Provide the (X, Y) coordinate of the cell's center where the given text is located.  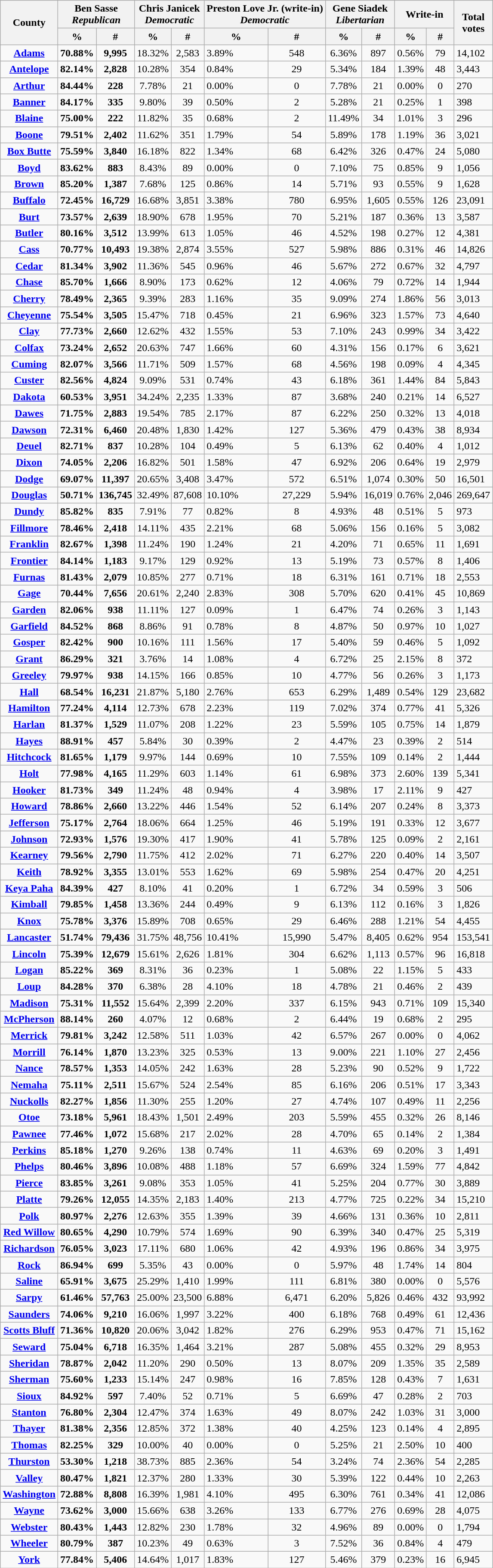
18.06% (153, 823)
14,826 (473, 250)
12.62% (153, 331)
Greeley (29, 675)
6.39% (343, 1232)
1.40% (236, 1199)
1,017 (188, 1560)
230 (188, 1527)
38.73% (153, 1461)
0.54% (410, 691)
3,023 (115, 1248)
785 (188, 413)
495 (297, 1494)
12,055 (115, 1199)
14.35% (153, 1199)
2,240 (188, 593)
4.66% (343, 1216)
380 (379, 1281)
620 (379, 593)
446 (188, 806)
12.58% (153, 1036)
4,640 (473, 315)
12.82% (153, 1527)
3.22% (236, 1314)
11.82% (153, 118)
3,677 (473, 823)
1.90% (236, 839)
2,553 (473, 577)
84 (441, 380)
11.30% (153, 1101)
1.19% (410, 135)
6.27% (343, 855)
1,628 (473, 184)
2,402 (115, 135)
1,981 (188, 1494)
15.64% (153, 1003)
4.74% (343, 1101)
3,566 (115, 364)
353 (188, 1183)
75.11% (77, 1085)
51.74% (77, 937)
1,944 (473, 282)
10.16% (153, 642)
4,251 (473, 872)
511 (188, 1036)
23,500 (188, 1298)
2,764 (115, 823)
70.88% (77, 53)
1.99% (236, 1281)
3.47% (236, 479)
81.38% (77, 1429)
228 (115, 86)
75.00% (77, 118)
73.18% (77, 1117)
23,091 (473, 200)
9.80% (153, 102)
0.97% (410, 626)
16,501 (473, 479)
0.75% (410, 724)
295 (473, 1019)
Preston Love Jr. (write-in)Democratic (265, 15)
14.11% (153, 528)
10.85% (153, 577)
Burt (29, 216)
50.71% (77, 495)
Hall (29, 691)
5.35% (153, 1265)
Sheridan (29, 1363)
260 (115, 1019)
82.06% (77, 610)
75.17% (77, 823)
79.97% (77, 675)
220 (379, 855)
12,679 (115, 954)
8.86% (153, 626)
2,895 (473, 1429)
1.16% (236, 299)
144 (188, 757)
439 (473, 986)
1,353 (115, 1068)
75.59% (77, 151)
1,056 (473, 167)
1.58% (236, 462)
88.14% (77, 1019)
16.68% (153, 200)
Howard (29, 806)
2.54% (236, 1085)
4.63% (343, 1150)
6.38% (153, 986)
23,682 (473, 691)
Butler (29, 233)
10.00% (153, 1445)
417 (188, 839)
209 (379, 1363)
85.20% (77, 184)
70.77% (77, 250)
10,493 (115, 250)
5.94% (343, 495)
4.25% (343, 1429)
0.33% (410, 823)
86.94% (77, 1265)
18.32% (153, 53)
79.81% (77, 1036)
20.63% (153, 348)
768 (379, 1314)
65.91% (77, 1281)
0.21% (410, 397)
7.55% (343, 757)
370 (115, 986)
3,621 (473, 348)
60 (297, 348)
166 (188, 675)
75.04% (77, 1347)
16,019 (379, 495)
73.62% (77, 1510)
379 (379, 1560)
3.38% (236, 200)
255 (188, 1101)
3.89% (236, 53)
9.97% (153, 757)
1.82% (236, 1330)
5.21% (343, 216)
Seward (29, 1347)
308 (297, 593)
0.99% (410, 331)
4,797 (473, 266)
0.98% (236, 1380)
Phelps (29, 1167)
1,856 (115, 1101)
1,179 (115, 757)
3,889 (473, 1183)
19.38% (153, 250)
4.31% (343, 348)
Grant (29, 659)
Wheeler (29, 1543)
Hayes (29, 741)
5.36% (343, 429)
Boyd (29, 167)
Madison (29, 1003)
6.62% (343, 954)
3.98% (343, 790)
Dawes (29, 413)
83.85% (77, 1183)
885 (188, 1461)
254 (379, 872)
4,062 (473, 1036)
78.49% (77, 299)
204 (379, 1183)
75.60% (77, 1380)
13.23% (153, 1052)
11.29% (153, 774)
Colfax (29, 348)
4.87% (343, 626)
107 (379, 1101)
Boone (29, 135)
85.18% (77, 1150)
Wayne (29, 1510)
16.06% (153, 1314)
78.57% (77, 1068)
84.44% (77, 86)
53.30% (77, 1461)
1.74% (410, 1265)
10.10% (236, 495)
Pawnee (29, 1134)
6.22% (343, 413)
122 (379, 1478)
2.17% (236, 413)
335 (115, 102)
506 (473, 888)
80.79% (77, 1543)
1.56% (236, 642)
3,505 (115, 315)
1,830 (188, 429)
78.92% (77, 872)
412 (188, 855)
75.31% (77, 1003)
20 (441, 872)
3,975 (473, 1248)
597 (115, 1396)
0.63% (236, 1543)
12.63% (153, 1216)
79.26% (77, 1199)
213 (297, 1199)
Thurston (29, 1461)
11.20% (153, 1363)
20.65% (153, 479)
Keya Paha (29, 888)
112 (379, 904)
14,102 (473, 53)
3,951 (115, 397)
1.34% (236, 151)
25.29% (153, 1281)
1,794 (473, 1527)
3,851 (188, 200)
5.67% (343, 266)
Sioux (29, 1396)
County (29, 22)
2,263 (473, 1478)
6.81% (343, 1281)
3,042 (188, 1330)
0.24% (410, 806)
Hooker (29, 790)
Nance (29, 1068)
3,021 (473, 135)
2,256 (473, 1101)
835 (115, 512)
6.77% (343, 1510)
6.57% (343, 1036)
272 (379, 266)
173 (188, 282)
6.14% (343, 806)
0.28% (410, 1396)
973 (473, 512)
3,896 (115, 1167)
75 (379, 167)
11.62% (153, 135)
187 (379, 216)
8,808 (115, 1494)
664 (188, 823)
Washington (29, 1494)
6.16% (343, 1085)
2.11% (410, 790)
138 (188, 1150)
Harlan (29, 724)
2,365 (115, 299)
4.56% (343, 364)
Lincoln (29, 954)
1,501 (188, 1117)
553 (188, 872)
70.44% (77, 593)
80.46% (77, 1167)
5.70% (343, 593)
128 (379, 1380)
2.23% (236, 708)
4,824 (115, 380)
McPherson (29, 1019)
4.78% (343, 986)
22 (379, 970)
Adams (29, 53)
8.43% (153, 167)
0.92% (236, 561)
1,113 (379, 954)
5,080 (473, 151)
6.42% (343, 151)
5.39% (343, 1478)
2,811 (473, 1216)
1,406 (473, 561)
9.00% (343, 1052)
822 (188, 151)
78.86% (77, 806)
74.05% (77, 462)
83.62% (77, 167)
6.36% (343, 53)
77.84% (77, 1560)
Furnas (29, 577)
Morrill (29, 1052)
1.42% (236, 429)
96 (441, 954)
1,233 (115, 1380)
78.46% (77, 528)
4.06% (343, 282)
277 (188, 577)
340 (379, 1232)
20.61% (153, 593)
4,018 (473, 413)
Scotts Bluff (29, 1330)
4,381 (473, 233)
1,270 (115, 1150)
76.05% (77, 1248)
1,398 (115, 544)
2,079 (115, 577)
7 (441, 1380)
3.76% (153, 659)
178 (379, 135)
93 (379, 184)
7.02% (343, 708)
Keith (29, 872)
Deuel (29, 446)
Franklin (29, 544)
3,082 (473, 528)
7.85% (343, 1380)
81.73% (77, 790)
2,828 (115, 69)
20.06% (153, 1330)
13.22% (153, 806)
4,114 (115, 708)
1,605 (379, 200)
Arthur (29, 86)
247 (188, 1380)
1,464 (188, 1347)
Gosper (29, 642)
2.20% (236, 1003)
1,576 (115, 839)
718 (188, 315)
11.49% (343, 118)
153,541 (473, 937)
5.97% (343, 1265)
6.88% (236, 1298)
0.72% (410, 282)
8.10% (153, 888)
5,341 (473, 774)
4.47% (343, 741)
7.91% (153, 512)
603 (188, 774)
653 (297, 691)
240 (379, 397)
Clay (29, 331)
1,489 (379, 691)
Totalvotes (473, 22)
1,183 (115, 561)
1.15% (410, 970)
3,343 (473, 1085)
4,455 (473, 921)
7.68% (153, 184)
837 (115, 446)
19.54% (153, 413)
1,027 (473, 626)
2,652 (115, 348)
4,165 (115, 774)
3,422 (473, 331)
1,870 (115, 1052)
10.23% (153, 1543)
75.39% (77, 954)
Logan (29, 970)
2,790 (115, 855)
38 (441, 429)
13.99% (153, 233)
71.36% (77, 1330)
0.27% (410, 233)
88.91% (77, 741)
2.60% (410, 774)
6.51% (343, 479)
84.28% (77, 986)
3,242 (115, 1036)
250 (379, 413)
6,945 (473, 1560)
91 (188, 626)
85.70% (77, 282)
545 (188, 266)
0.59% (410, 888)
1,410 (188, 1281)
0.45% (236, 315)
780 (297, 200)
680 (188, 1248)
84.92% (77, 1396)
1.55% (236, 331)
Cass (29, 250)
1.08% (236, 659)
548 (297, 53)
4,290 (115, 1232)
5,843 (473, 380)
1.66% (236, 348)
Cheyenne (29, 315)
17.11% (153, 1248)
0.78% (236, 626)
1.22% (236, 724)
6,527 (473, 397)
82.07% (77, 364)
501 (188, 462)
6.15% (343, 1003)
Hamilton (29, 708)
321 (115, 659)
Dawson (29, 429)
10.41% (236, 937)
531 (188, 380)
283 (188, 299)
457 (115, 741)
82.14% (77, 69)
883 (115, 167)
900 (115, 642)
2,511 (115, 1085)
1,173 (473, 675)
Hitchcock (29, 757)
14.64% (153, 1560)
Kearney (29, 855)
105 (379, 724)
2,206 (115, 462)
81.43% (77, 577)
82.67% (77, 544)
12,086 (473, 1494)
Nemaha (29, 1085)
433 (473, 970)
15,990 (297, 937)
3,675 (115, 1281)
68.54% (77, 691)
954 (441, 937)
Cedar (29, 266)
Knox (29, 921)
1,384 (473, 1134)
6.20% (343, 1298)
16,818 (473, 954)
296 (473, 118)
6.92% (343, 462)
61.46% (77, 1298)
5,319 (473, 1232)
5.71% (343, 184)
12.37% (153, 1478)
9.17% (153, 561)
80.65% (77, 1232)
0.67% (410, 266)
Otoe (29, 1117)
190 (188, 544)
1,458 (115, 904)
Fillmore (29, 528)
804 (473, 1265)
Cuming (29, 364)
329 (115, 1445)
3,373 (473, 806)
Sherman (29, 1380)
1,444 (473, 757)
574 (188, 1232)
7.52% (343, 1543)
1,722 (473, 1068)
1.54% (236, 806)
77.46% (77, 1134)
7,656 (115, 593)
82.71% (77, 446)
337 (297, 1003)
20.48% (153, 429)
Chris JanicekDemocratic (169, 15)
123 (379, 1429)
1.14% (236, 774)
1,491 (473, 1150)
3,355 (115, 872)
1.69% (236, 1232)
1.38% (236, 1429)
11.71% (153, 364)
1.01% (410, 118)
747 (188, 348)
6.44% (343, 1019)
3,013 (473, 299)
3.26% (236, 1510)
71.75% (77, 413)
80.43% (77, 1527)
14.15% (153, 675)
25.00% (153, 1298)
77.73% (77, 331)
6.46% (343, 921)
5.78% (343, 839)
12.47% (153, 1412)
0.76% (410, 495)
Lancaster (29, 937)
5.89% (343, 135)
84.52% (77, 626)
133 (297, 1510)
3.55% (236, 250)
93,992 (473, 1298)
5,576 (473, 1281)
8,953 (473, 1347)
1.62% (236, 872)
1.25% (236, 823)
524 (188, 1085)
15,210 (473, 1199)
9,210 (115, 1314)
527 (297, 250)
6.47% (343, 610)
3.21% (236, 1347)
69.07% (77, 479)
270 (473, 86)
4.70% (343, 1134)
196 (379, 1248)
3,376 (115, 921)
15.67% (153, 1085)
86.29% (77, 659)
Rock (29, 1265)
136,745 (115, 495)
2,161 (473, 839)
0.41% (410, 593)
12,436 (473, 1314)
6,718 (115, 1347)
9.26% (153, 1150)
2,583 (188, 53)
72.88% (77, 1494)
Webster (29, 1527)
699 (115, 1265)
Cherry (29, 299)
Jefferson (29, 823)
Merrick (29, 1036)
16,729 (115, 200)
1.86% (410, 299)
70 (297, 216)
14.05% (153, 1068)
84.17% (77, 102)
5.23% (343, 1068)
0.56% (410, 53)
5.47% (343, 937)
11.36% (153, 266)
0.52% (410, 1068)
5,326 (473, 708)
24 (441, 151)
84.14% (77, 561)
16.35% (153, 1347)
Richardson (29, 1248)
1.06% (236, 1248)
11,552 (115, 1003)
Dundy (29, 512)
3,261 (115, 1183)
Gage (29, 593)
387 (115, 1543)
0.22% (410, 1199)
1.20% (236, 1101)
80.97% (77, 1216)
4.96% (343, 1527)
1,074 (379, 479)
3,587 (473, 216)
119 (297, 708)
943 (379, 1003)
1.59% (410, 1167)
0.17% (410, 348)
0.25% (410, 102)
8.31% (153, 970)
74.06% (77, 1314)
Ben SasseRepublican (96, 15)
82.25% (77, 1445)
York (29, 1560)
Nuckolls (29, 1101)
Red Willow (29, 1232)
9.08% (153, 1183)
886 (379, 250)
73.24% (77, 348)
85.82% (77, 512)
1,012 (473, 446)
Saunders (29, 1314)
0.44% (410, 1478)
0.96% (236, 266)
355 (188, 1216)
2,883 (115, 413)
15.68% (153, 1134)
2.76% (236, 691)
349 (115, 790)
703 (473, 1396)
161 (379, 577)
16.82% (153, 462)
2.83% (236, 593)
Stanton (29, 1412)
16,231 (115, 691)
Chase (29, 282)
Loup (29, 986)
304 (297, 954)
4,842 (473, 1167)
5,180 (188, 691)
81.65% (77, 757)
0.53% (236, 1052)
80.47% (77, 1478)
1,997 (188, 1314)
Garfield (29, 626)
2,183 (188, 1199)
1,666 (115, 282)
21.87% (153, 691)
0.31% (410, 250)
79.56% (77, 855)
1.81% (236, 954)
4.07% (153, 1019)
2.15% (410, 659)
208 (188, 724)
31 (441, 1412)
1.24% (236, 544)
3,443 (473, 69)
613 (188, 233)
87,608 (188, 495)
77.24% (77, 708)
3.68% (343, 397)
78.87% (77, 1363)
1,631 (473, 1380)
85.22% (77, 970)
131 (379, 1216)
1.35% (410, 1363)
6.30% (343, 1494)
361 (379, 380)
4,345 (473, 364)
16.39% (153, 1494)
Banner (29, 102)
9.39% (153, 299)
2.21% (236, 528)
15,340 (473, 1003)
1,443 (115, 1527)
65 (379, 1134)
3.24% (343, 1461)
Douglas (29, 495)
373 (379, 774)
6.95% (343, 200)
1.21% (410, 921)
725 (379, 1199)
2,589 (473, 1363)
274 (379, 299)
6,460 (115, 429)
3,902 (115, 266)
5.46% (343, 1560)
326 (379, 151)
217 (188, 1134)
45 (441, 593)
2,285 (473, 1461)
139 (441, 774)
76.80% (77, 1412)
2.49% (236, 1117)
953 (379, 1330)
32.49% (153, 495)
59 (379, 642)
84.39% (77, 888)
3,408 (188, 479)
6.96% (343, 315)
10,869 (473, 593)
13.36% (153, 904)
287 (297, 1347)
57,763 (115, 1298)
203 (297, 1117)
2,874 (188, 250)
244 (188, 904)
15.14% (153, 1380)
81.34% (77, 266)
6,471 (297, 1298)
761 (379, 1494)
104 (188, 446)
280 (188, 1478)
2,626 (188, 954)
0.94% (236, 790)
290 (188, 1363)
Dodge (29, 479)
351 (188, 135)
1,143 (473, 610)
369 (115, 970)
15.47% (153, 315)
12.85% (153, 1429)
Kimball (29, 904)
Dixon (29, 462)
79,436 (115, 937)
0.82% (236, 512)
73.57% (77, 216)
82.42% (77, 642)
85 (297, 1085)
10,820 (115, 1330)
15.61% (153, 954)
Box Butte (29, 151)
Polk (29, 1216)
207 (379, 806)
8,405 (379, 937)
Sarpy (29, 1298)
5,826 (379, 1298)
2,235 (188, 397)
18.90% (153, 216)
75.78% (77, 921)
Holt (29, 774)
354 (188, 69)
2,276 (115, 1216)
8,146 (473, 1117)
1,218 (115, 1461)
6.98% (343, 774)
9,995 (115, 53)
77.98% (77, 774)
11.75% (153, 855)
435 (188, 528)
79.51% (77, 135)
15.66% (153, 1510)
6.31% (343, 577)
1.78% (236, 1527)
80.16% (77, 233)
2,456 (473, 1052)
Write-in (425, 15)
34.24% (153, 397)
4.20% (343, 544)
Thayer (29, 1429)
1,092 (473, 642)
5,406 (115, 1560)
26 (441, 1117)
243 (379, 331)
72.45% (77, 200)
75.54% (77, 315)
Platte (29, 1199)
27,229 (297, 495)
1,821 (115, 1478)
488 (188, 1167)
509 (188, 364)
267 (379, 1036)
325 (188, 1052)
81.37% (77, 724)
8,934 (473, 429)
3,512 (115, 233)
708 (188, 921)
0.64% (410, 462)
15.89% (153, 921)
1,387 (115, 184)
5.06% (343, 528)
Johnson (29, 839)
5.40% (343, 642)
1.18% (236, 1167)
Perkins (29, 1150)
2,399 (188, 1003)
0.34% (410, 1494)
1.79% (236, 135)
79.85% (77, 904)
18.43% (153, 1117)
3,840 (115, 151)
Pierce (29, 1183)
16.18% (153, 151)
62 (379, 446)
82.56% (77, 380)
13.01% (153, 872)
5,961 (115, 1117)
324 (379, 1167)
48,756 (188, 937)
0.30% (410, 479)
2.50% (410, 1445)
82.27% (77, 1101)
5.28% (343, 102)
12.73% (153, 708)
2,042 (115, 1363)
323 (379, 315)
269,647 (473, 495)
31.75% (153, 937)
572 (297, 479)
1,529 (115, 724)
2,418 (115, 528)
191 (379, 823)
288 (379, 921)
Saline (29, 1281)
1,072 (115, 1134)
72.31% (77, 429)
7.40% (153, 1396)
Custer (29, 380)
2,046 (441, 495)
1,879 (473, 724)
2,639 (115, 216)
221 (379, 1052)
514 (473, 741)
868 (115, 626)
6 (441, 348)
15,162 (473, 1330)
Blaine (29, 118)
4.52% (343, 233)
222 (115, 118)
Brown (29, 184)
11.07% (153, 724)
Gene SiadekLibertarian (360, 15)
2,979 (473, 462)
Antelope (29, 69)
1,826 (473, 904)
8.90% (153, 282)
11.11% (153, 610)
76.14% (77, 1052)
Garden (29, 610)
638 (188, 1510)
10.79% (153, 1232)
Thomas (29, 1445)
4,075 (473, 1510)
1.44% (410, 380)
57 (297, 1167)
1.10% (410, 1052)
Buffalo (29, 200)
3,507 (473, 855)
897 (379, 53)
19.30% (153, 839)
5.84% (153, 741)
1.83% (236, 1560)
5.34% (343, 69)
126 (441, 200)
2,356 (115, 1429)
72.93% (77, 839)
1.95% (236, 216)
398 (473, 102)
60.53% (77, 397)
2,304 (115, 1412)
Valley (29, 1478)
184 (379, 69)
Frontier (29, 561)
11,397 (115, 479)
10.08% (153, 1167)
Dakota (29, 397)
53 (297, 331)
1,691 (473, 544)
